Determine the (x, y) coordinate at the center of the cell enclosing the given text.  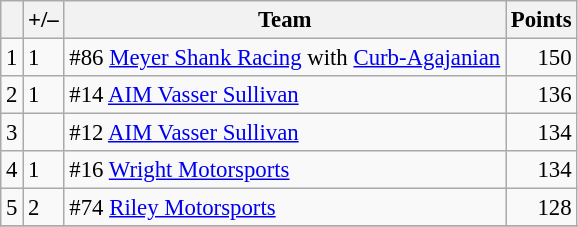
150 (542, 58)
128 (542, 208)
4 (12, 170)
5 (12, 208)
136 (542, 95)
#14 AIM Vasser Sullivan (284, 95)
Team (284, 20)
#16 Wright Motorsports (284, 170)
#12 AIM Vasser Sullivan (284, 133)
#86 Meyer Shank Racing with Curb-Agajanian (284, 58)
#74 Riley Motorsports (284, 208)
3 (12, 133)
Points (542, 20)
+/– (44, 20)
